Capture the cell that displays the provided text and extract its (x, y) central coordinate. 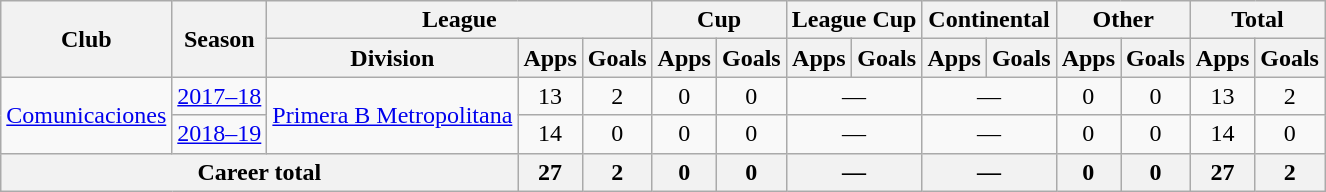
Season (220, 39)
Total (1257, 20)
2017–18 (220, 96)
Other (1123, 20)
Cup (719, 20)
Continental (989, 20)
Division (392, 58)
Club (86, 39)
Career total (260, 172)
Comunicaciones (86, 115)
Primera B Metropolitana (392, 115)
2018–19 (220, 134)
League (460, 20)
League Cup (854, 20)
